Provide the (x, y) coordinate of the cell's center where the given text is located.  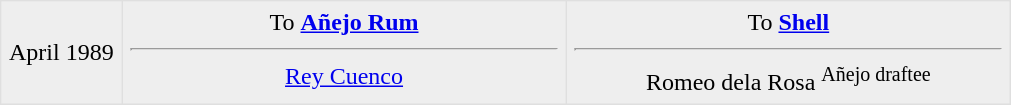
To Añejo RumRey Cuenco (344, 53)
April 1989 (62, 53)
To ShellRomeo dela Rosa Añejo draftee (788, 53)
